Extract the [x, y] coordinate from the center of the cell holding the provided text.  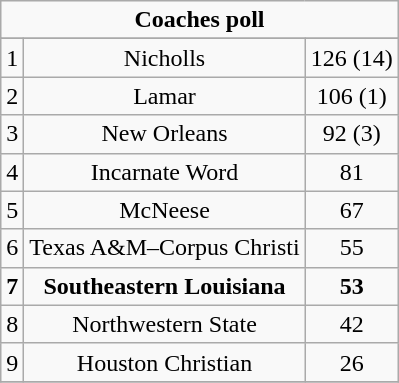
Northwestern State [164, 324]
126 (14) [352, 58]
7 [12, 286]
67 [352, 210]
2 [12, 96]
9 [12, 362]
4 [12, 172]
3 [12, 134]
81 [352, 172]
Houston Christian [164, 362]
Lamar [164, 96]
106 (1) [352, 96]
New Orleans [164, 134]
92 (3) [352, 134]
8 [12, 324]
6 [12, 248]
Nicholls [164, 58]
1 [12, 58]
McNeese [164, 210]
55 [352, 248]
Southeastern Louisiana [164, 286]
26 [352, 362]
Texas A&M–Corpus Christi [164, 248]
53 [352, 286]
42 [352, 324]
Coaches poll [200, 20]
5 [12, 210]
Incarnate Word [164, 172]
